From the cell containing the given text, extract its center point as (X, Y) coordinate. 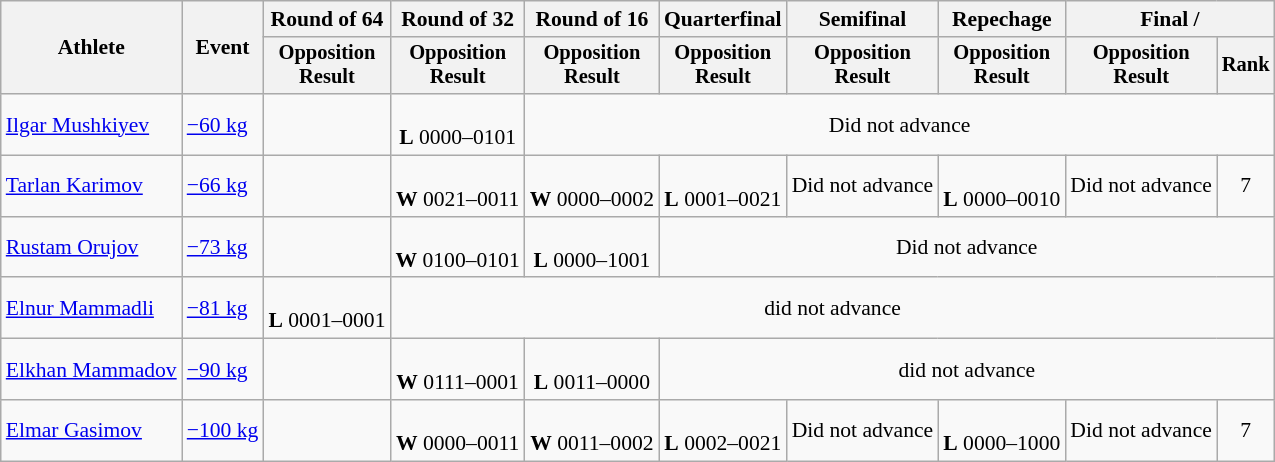
L 0000–1001 (592, 248)
L 0011–0000 (592, 370)
Athlete (92, 48)
Elkhan Mammadov (92, 370)
−60 kg (223, 124)
W 0011–0002 (592, 430)
Round of 32 (457, 19)
L 0000–0010 (1002, 186)
Quarterfinal (723, 19)
Ilgar Mushkiyev (92, 124)
−66 kg (223, 186)
Final / (1170, 19)
Semifinal (863, 19)
Elnur Mammadli (92, 308)
Repechage (1002, 19)
L 0001–0001 (326, 308)
Elmar Gasimov (92, 430)
Round of 16 (592, 19)
Round of 64 (326, 19)
L 0000–1000 (1002, 430)
−73 kg (223, 248)
W 0021–0011 (457, 186)
W 0000–0002 (592, 186)
−100 kg (223, 430)
Rustam Orujov (92, 248)
L 0001–0021 (723, 186)
Tarlan Karimov (92, 186)
L 0000–0101 (457, 124)
L 0002–0021 (723, 430)
W 0111–0001 (457, 370)
W 0000–0011 (457, 430)
Event (223, 48)
−90 kg (223, 370)
W 0100–0101 (457, 248)
−81 kg (223, 308)
Rank (1246, 66)
